Pinpoint the cell where the given text exists, returning its [x, y] midpoint coordinate. 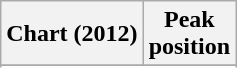
Chart (2012) [72, 34]
Peakposition [189, 34]
